Search for the cell housing the specified text and yield its [X, Y] center coordinate. 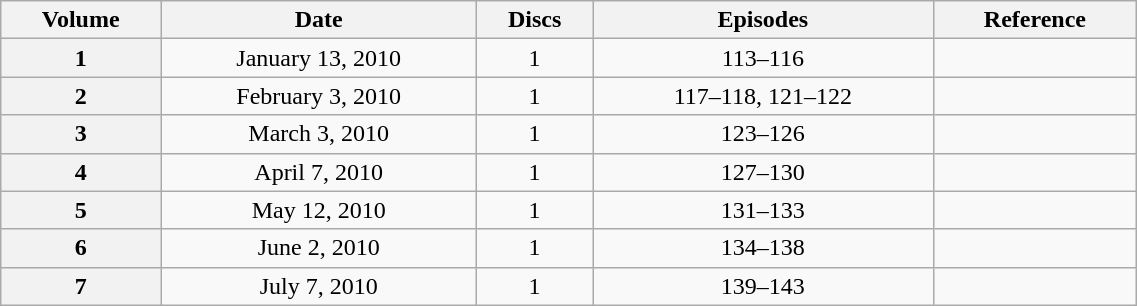
February 3, 2010 [319, 96]
134–138 [764, 248]
Discs [535, 20]
March 3, 2010 [319, 134]
127–130 [764, 172]
July 7, 2010 [319, 286]
Volume [81, 20]
131–133 [764, 210]
5 [81, 210]
6 [81, 248]
2 [81, 96]
Reference [1035, 20]
June 2, 2010 [319, 248]
123–126 [764, 134]
139–143 [764, 286]
April 7, 2010 [319, 172]
Episodes [764, 20]
113–116 [764, 58]
117–118, 121–122 [764, 96]
4 [81, 172]
May 12, 2010 [319, 210]
Date [319, 20]
January 13, 2010 [319, 58]
3 [81, 134]
7 [81, 286]
